Provide the [X, Y] coordinate of the cell's center where the given text is located.  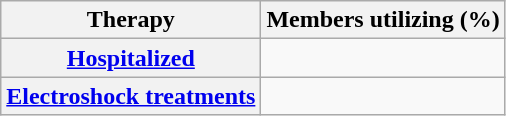
Therapy [131, 20]
Members utilizing (%) [383, 20]
Electroshock treatments [131, 96]
Hospitalized [131, 58]
